From the cell containing the given text, extract its center point as (X, Y) coordinate. 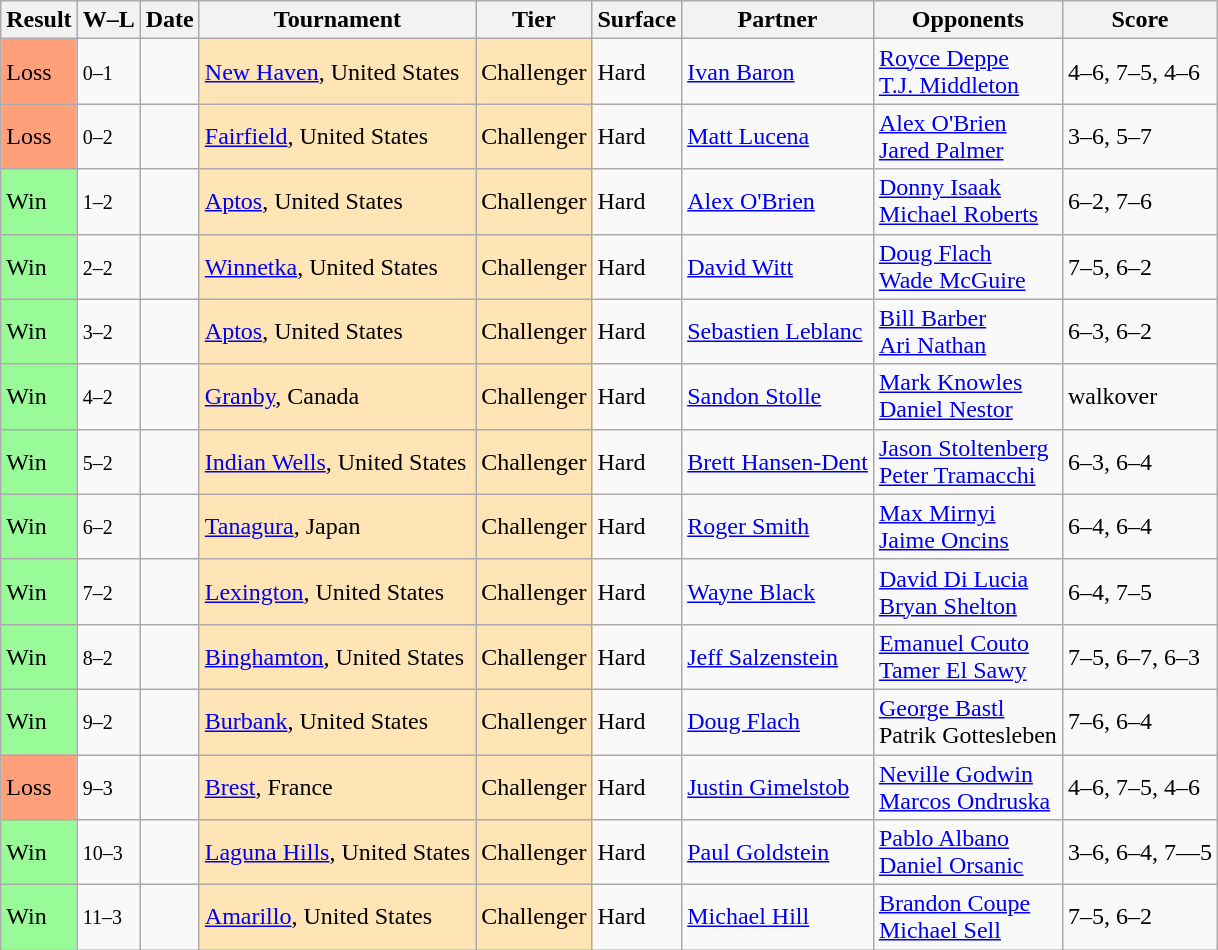
10–3 (108, 852)
3–6, 6–4, 7—5 (1140, 852)
7–6, 6–4 (1140, 722)
Result (39, 20)
Roger Smith (778, 526)
6–3, 6–4 (1140, 462)
Justin Gimelstob (778, 786)
Date (170, 20)
Emanuel Couto Tamer El Sawy (968, 656)
Indian Wells, United States (337, 462)
Tournament (337, 20)
0–2 (108, 136)
Donny Isaak Michael Roberts (968, 202)
6–4, 7–5 (1140, 592)
Alex O'Brien Jared Palmer (968, 136)
Neville Godwin Marcos Ondruska (968, 786)
7–5, 6–7, 6–3 (1140, 656)
Burbank, United States (337, 722)
7–2 (108, 592)
Tanagura, Japan (337, 526)
David Di Lucia Bryan Shelton (968, 592)
George Bastl Patrik Gottesleben (968, 722)
W–L (108, 20)
Fairfield, United States (337, 136)
Score (1140, 20)
Michael Hill (778, 918)
1–2 (108, 202)
Jeff Salzenstein (778, 656)
Pablo Albano Daniel Orsanic (968, 852)
6–2, 7–6 (1140, 202)
Sandon Stolle (778, 396)
9–3 (108, 786)
David Witt (778, 266)
3–2 (108, 332)
Laguna Hills, United States (337, 852)
Jason Stoltenberg Peter Tramacchi (968, 462)
Brest, France (337, 786)
6–3, 6–2 (1140, 332)
4–2 (108, 396)
Doug Flach (778, 722)
9–2 (108, 722)
6–2 (108, 526)
Opponents (968, 20)
Alex O'Brien (778, 202)
Ivan Baron (778, 72)
walkover (1140, 396)
Surface (637, 20)
Matt Lucena (778, 136)
Mark Knowles Daniel Nestor (968, 396)
5–2 (108, 462)
2–2 (108, 266)
8–2 (108, 656)
Lexington, United States (337, 592)
Doug Flach Wade McGuire (968, 266)
Brandon Coupe Michael Sell (968, 918)
Brett Hansen-Dent (778, 462)
Granby, Canada (337, 396)
Partner (778, 20)
New Haven, United States (337, 72)
0–1 (108, 72)
11–3 (108, 918)
Royce Deppe T.J. Middleton (968, 72)
Tier (534, 20)
3–6, 5–7 (1140, 136)
Binghamton, United States (337, 656)
Sebastien Leblanc (778, 332)
Bill Barber Ari Nathan (968, 332)
Paul Goldstein (778, 852)
Wayne Black (778, 592)
Amarillo, United States (337, 918)
Max Mirnyi Jaime Oncins (968, 526)
6–4, 6–4 (1140, 526)
Winnetka, United States (337, 266)
